Extract the (x, y) coordinate from the center of the cell holding the provided text.  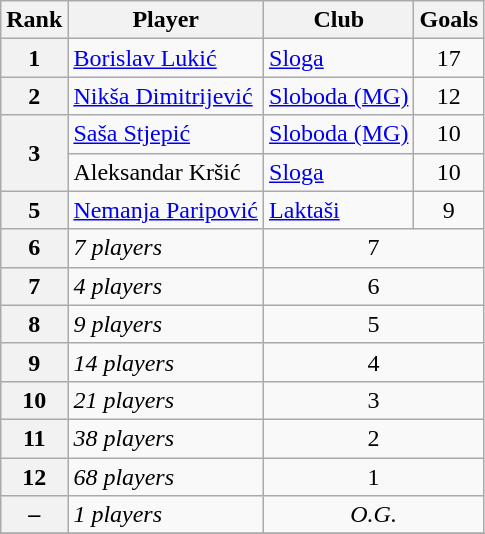
8 (34, 324)
Nikša Dimitrijević (166, 96)
Laktaši (339, 210)
4 players (166, 286)
1 players (166, 515)
9 players (166, 324)
Rank (34, 20)
O.G. (374, 515)
11 (34, 438)
68 players (166, 477)
4 (374, 362)
14 players (166, 362)
Aleksandar Kršić (166, 172)
Saša Stjepić (166, 134)
Borislav Lukić (166, 58)
17 (449, 58)
Nemanja Paripović (166, 210)
Club (339, 20)
7 players (166, 248)
– (34, 515)
21 players (166, 400)
Player (166, 20)
Goals (449, 20)
38 players (166, 438)
